Capture the cell that displays the provided text and extract its (x, y) central coordinate. 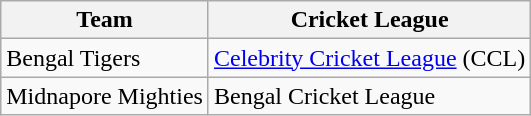
Team (105, 20)
Celebrity Cricket League (CCL) (369, 58)
Midnapore Mighties (105, 96)
Bengal Cricket League (369, 96)
Cricket League (369, 20)
Bengal Tigers (105, 58)
